Search for the cell housing the specified text and yield its [X, Y] center coordinate. 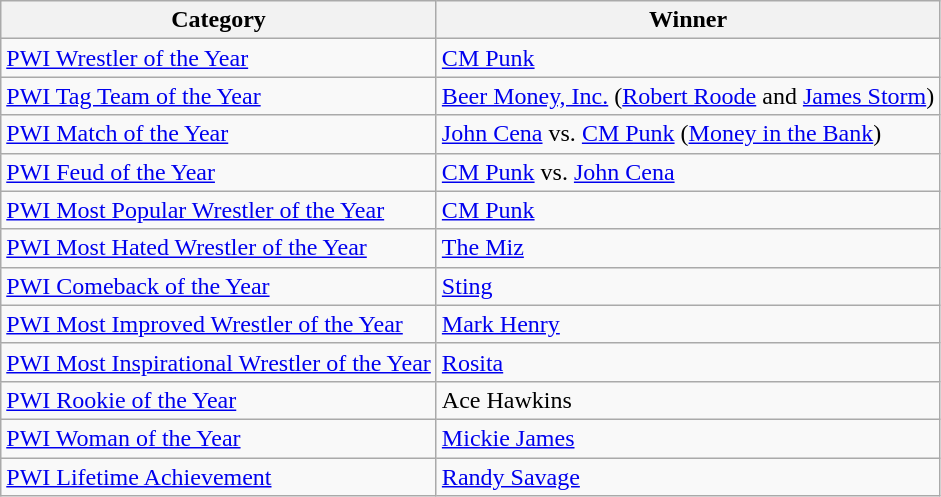
PWI Feud of the Year [219, 172]
PWI Rookie of the Year [219, 400]
Ace Hawkins [688, 400]
PWI Lifetime Achievement [219, 477]
Sting [688, 286]
PWI Woman of the Year [219, 438]
John Cena vs. CM Punk (Money in the Bank) [688, 134]
PWI Most Inspirational Wrestler of the Year [219, 362]
CM Punk vs. John Cena [688, 172]
PWI Wrestler of the Year [219, 58]
PWI Most Hated Wrestler of the Year [219, 248]
Rosita [688, 362]
Category [219, 20]
Mickie James [688, 438]
Randy Savage [688, 477]
PWI Match of the Year [219, 134]
PWI Comeback of the Year [219, 286]
PWI Most Improved Wrestler of the Year [219, 324]
PWI Tag Team of the Year [219, 96]
Winner [688, 20]
Mark Henry [688, 324]
Beer Money, Inc. (Robert Roode and James Storm) [688, 96]
PWI Most Popular Wrestler of the Year [219, 210]
The Miz [688, 248]
